From the cell containing the given text, extract its center point as (x, y) coordinate. 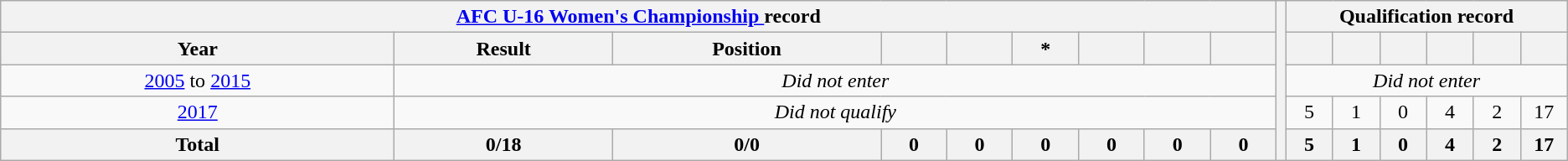
Qualification record (1426, 17)
2017 (198, 112)
Year (198, 49)
AFC U-16 Women's Championship record (638, 17)
2005 to 2015 (198, 80)
Did not qualify (836, 112)
Position (747, 49)
0/18 (504, 144)
Result (504, 49)
* (1045, 49)
0/0 (747, 144)
Total (198, 144)
